Capture the cell that displays the provided text and extract its (x, y) central coordinate. 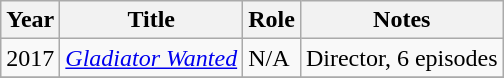
Director, 6 episodes (402, 58)
2017 (30, 58)
Title (152, 20)
Notes (402, 20)
Gladiator Wanted (152, 58)
Role (272, 20)
Year (30, 20)
N/A (272, 58)
